From the cell containing the given text, extract its center point as [X, Y] coordinate. 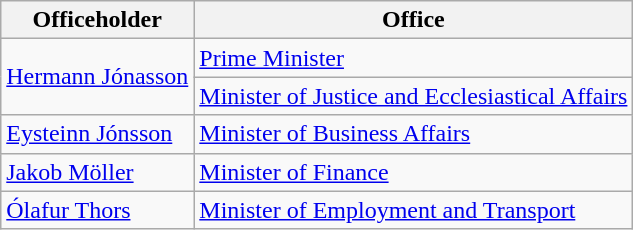
Office [414, 20]
Minister of Business Affairs [414, 134]
Hermann Jónasson [98, 77]
Jakob Möller [98, 172]
Minister of Finance [414, 172]
Officeholder [98, 20]
Prime Minister [414, 58]
Eysteinn Jónsson [98, 134]
Ólafur Thors [98, 210]
Minister of Employment and Transport [414, 210]
Minister of Justice and Ecclesiastical Affairs [414, 96]
